Identify which cell holds the provided text, then report its [X, Y] central coordinate. 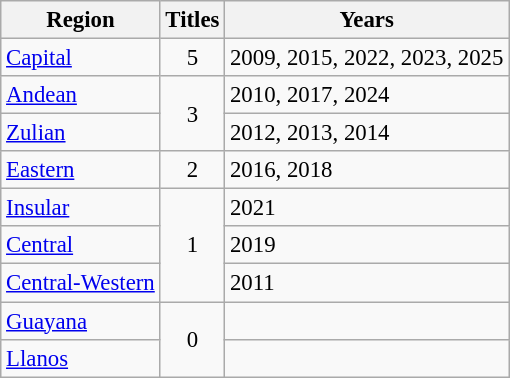
Years [367, 20]
0 [192, 340]
Capital [80, 58]
Zulian [80, 133]
Titles [192, 20]
2 [192, 170]
1 [192, 246]
2012, 2013, 2014 [367, 133]
Andean [80, 95]
2021 [367, 208]
5 [192, 58]
Central [80, 245]
Llanos [80, 358]
2009, 2015, 2022, 2023, 2025 [367, 58]
Insular [80, 208]
Eastern [80, 170]
2011 [367, 283]
2019 [367, 245]
2016, 2018 [367, 170]
Region [80, 20]
2010, 2017, 2024 [367, 95]
3 [192, 114]
Central-Western [80, 283]
Guayana [80, 321]
